Capture the cell that displays the provided text and extract its (X, Y) central coordinate. 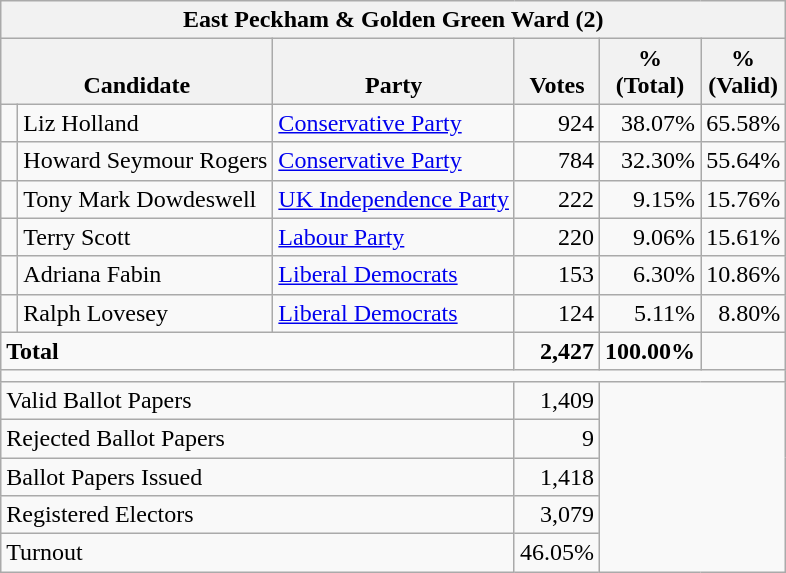
784 (556, 161)
Valid Ballot Papers (258, 400)
124 (556, 313)
9.06% (650, 237)
Liz Holland (146, 123)
1,409 (556, 400)
1,418 (556, 477)
924 (556, 123)
32.30% (650, 161)
5.11% (650, 313)
Terry Scott (146, 237)
Candidate (137, 72)
38.07% (650, 123)
%(Total) (650, 72)
10.86% (744, 275)
%(Valid) (744, 72)
Ralph Lovesey (146, 313)
Tony Mark Dowdeswell (146, 199)
220 (556, 237)
9 (556, 438)
55.64% (744, 161)
46.05% (556, 553)
9.15% (650, 199)
222 (556, 199)
UK Independence Party (394, 199)
8.80% (744, 313)
Adriana Fabin (146, 275)
15.61% (744, 237)
Registered Electors (258, 515)
Votes (556, 72)
Party (394, 72)
Turnout (258, 553)
3,079 (556, 515)
15.76% (744, 199)
100.00% (650, 351)
Labour Party (394, 237)
Total (258, 351)
2,427 (556, 351)
6.30% (650, 275)
Rejected Ballot Papers (258, 438)
Howard Seymour Rogers (146, 161)
153 (556, 275)
65.58% (744, 123)
East Peckham & Golden Green Ward (2) (394, 20)
Ballot Papers Issued (258, 477)
